For the text-containing cell, return its midpoint in (X, Y) coordinate format. 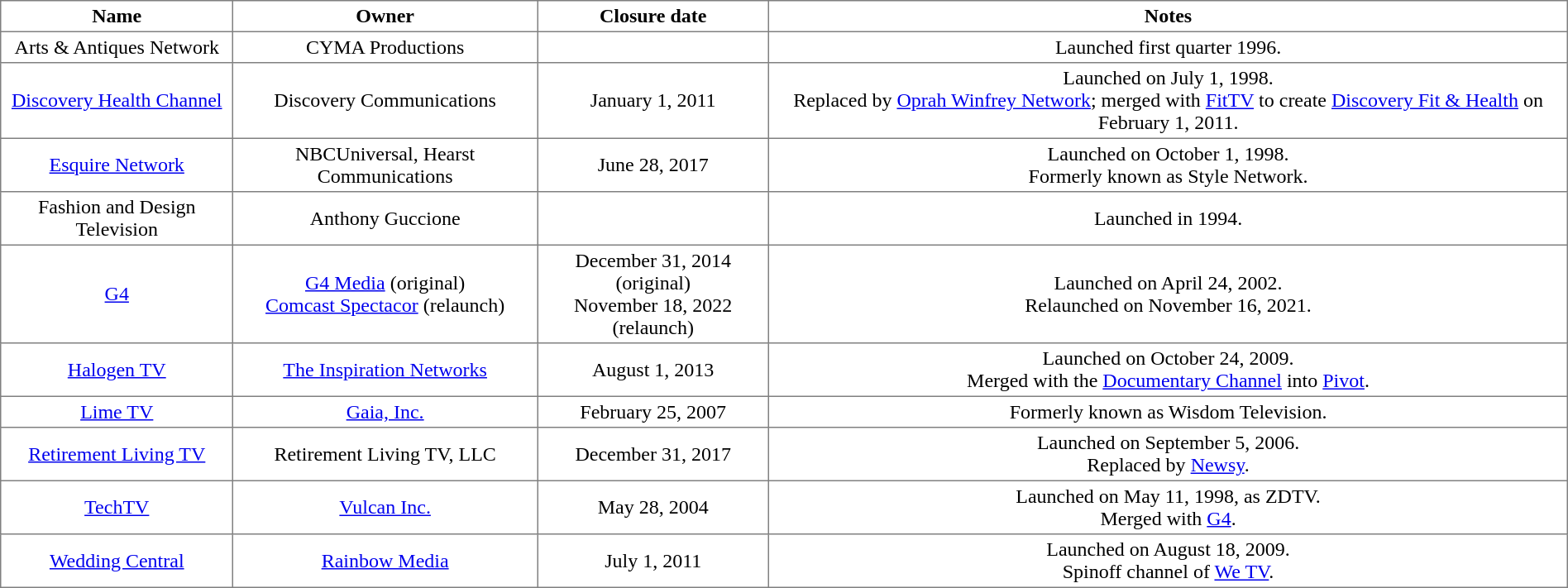
February 25, 2007 (653, 412)
Arts & Antiques Network (117, 47)
July 1, 2011 (653, 561)
The Inspiration Networks (385, 370)
Launched on July 1, 1998.Replaced by Oprah Winfrey Network; merged with FitTV to create Discovery Fit & Health on February 1, 2011. (1168, 101)
Launched on October 1, 1998.Formerly known as Style Network. (1168, 165)
Owner (385, 17)
Launched on October 24, 2009.Merged with the Documentary Channel into Pivot. (1168, 370)
Formerly known as Wisdom Television. (1168, 412)
CYMA Productions (385, 47)
August 1, 2013 (653, 370)
Rainbow Media (385, 561)
TechTV (117, 507)
Notes (1168, 17)
G4 (117, 294)
Vulcan Inc. (385, 507)
June 28, 2017 (653, 165)
December 31, 2017 (653, 454)
Esquire Network (117, 165)
Fashion and Design Television (117, 218)
Halogen TV (117, 370)
Launched on September 5, 2006.Replaced by Newsy. (1168, 454)
Discovery Communications (385, 101)
May 28, 2004 (653, 507)
Anthony Guccione (385, 218)
Discovery Health Channel (117, 101)
Launched on April 24, 2002.Relaunched on November 16, 2021. (1168, 294)
Launched on May 11, 1998, as ZDTV.Merged with G4. (1168, 507)
December 31, 2014 (original)November 18, 2022 (relaunch) (653, 294)
Wedding Central (117, 561)
Retirement Living TV, LLC (385, 454)
Lime TV (117, 412)
Closure date (653, 17)
G4 Media (original)Comcast Spectacor (relaunch) (385, 294)
Retirement Living TV (117, 454)
Launched in 1994. (1168, 218)
Launched first quarter 1996. (1168, 47)
NBCUniversal, Hearst Communications (385, 165)
Gaia, Inc. (385, 412)
Launched on August 18, 2009.Spinoff channel of We TV. (1168, 561)
Name (117, 17)
January 1, 2011 (653, 101)
